Identify which cell holds the provided text, then report its (X, Y) central coordinate. 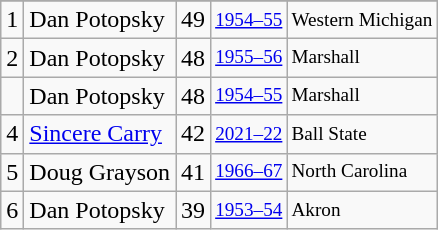
1955–56 (249, 58)
5 (12, 172)
49 (194, 20)
6 (12, 210)
41 (194, 172)
2 (12, 58)
Doug Grayson (100, 172)
1966–67 (249, 172)
2021–22 (249, 134)
4 (12, 134)
42 (194, 134)
Sincere Carry (100, 134)
Ball State (362, 134)
Western Michigan (362, 20)
1 (12, 20)
North Carolina (362, 172)
Akron (362, 210)
1953–54 (249, 210)
39 (194, 210)
